Return the [x, y] coordinate for the center point of the cell that contains the specified text.  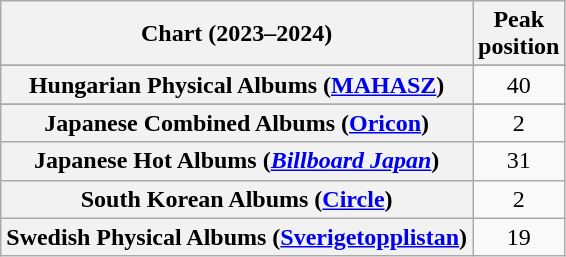
Hungarian Physical Albums (MAHASZ) [237, 85]
Peakposition [519, 34]
Swedish Physical Albums (Sverigetopplistan) [237, 237]
31 [519, 161]
40 [519, 85]
South Korean Albums (Circle) [237, 199]
Chart (2023–2024) [237, 34]
Japanese Combined Albums (Oricon) [237, 123]
19 [519, 237]
Japanese Hot Albums (Billboard Japan) [237, 161]
